Return the [x, y] coordinate for the center point of the cell that contains the specified text.  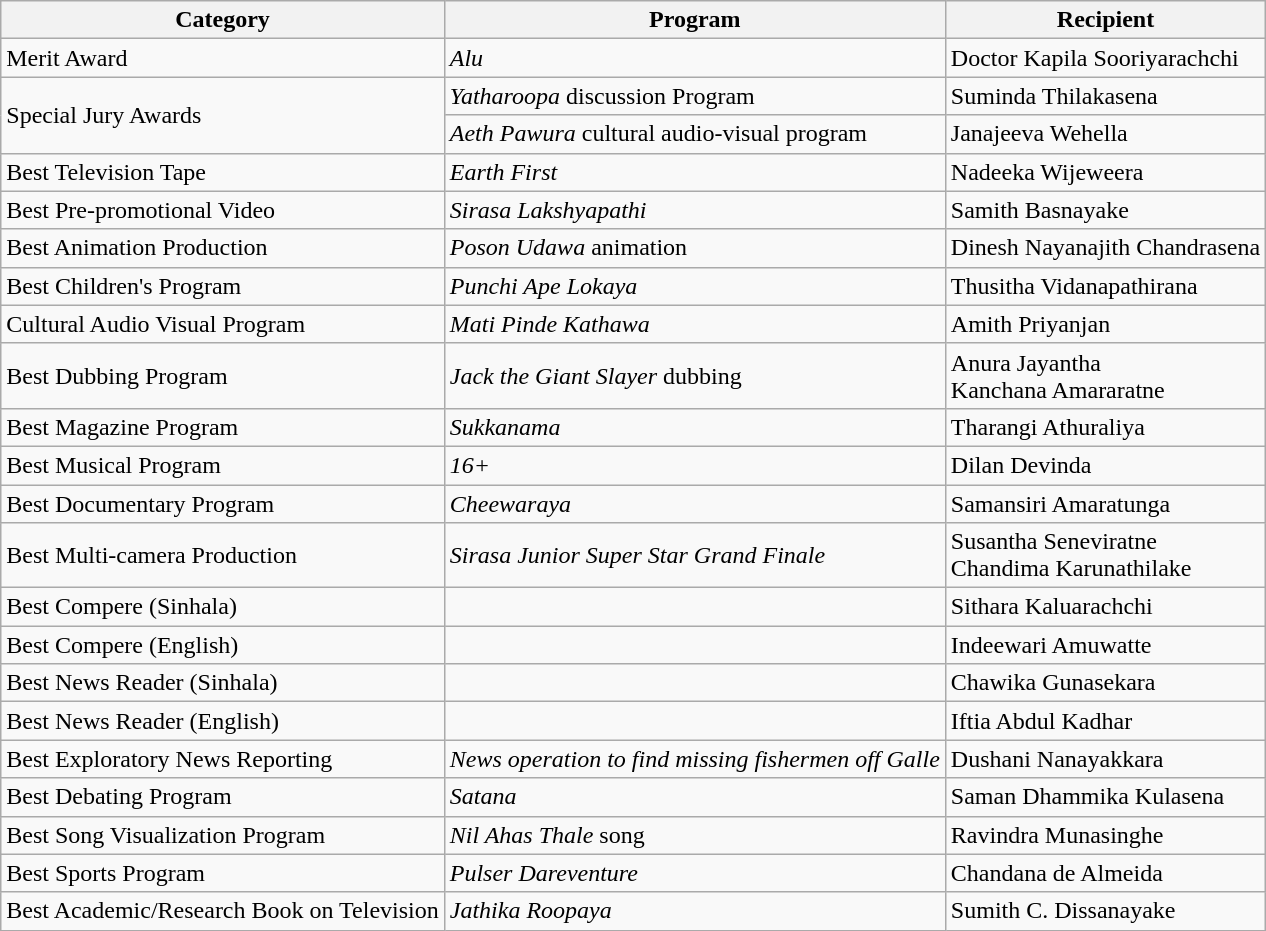
News operation to find missing fishermen off Galle [694, 759]
Satana [694, 797]
Cheewaraya [694, 503]
Dinesh Nayanajith Chandrasena [1105, 248]
Indeewari Amuwatte [1105, 645]
Suminda Thilakasena [1105, 96]
Doctor Kapila Sooriyarachchi [1105, 58]
Anura Jayantha Kanchana Amararatne [1105, 376]
Best Magazine Program [223, 427]
Ravindra Munasinghe [1105, 835]
Chandana de Almeida [1105, 873]
Best Sports Program [223, 873]
Program [694, 20]
Best Song Visualization Program [223, 835]
Sirasa Junior Super Star Grand Finale [694, 556]
Janajeeva Wehella [1105, 134]
Best Multi-camera Production [223, 556]
16+ [694, 465]
Best Musical Program [223, 465]
Best Compere (English) [223, 645]
Best Dubbing Program [223, 376]
Nil Ahas Thale song [694, 835]
Best Animation Production [223, 248]
Earth First [694, 172]
Recipient [1105, 20]
Sithara Kaluarachchi [1105, 607]
Aeth Pawura cultural audio-visual program [694, 134]
Merit Award [223, 58]
Poson Udawa animation [694, 248]
Punchi Ape Lokaya [694, 286]
Category [223, 20]
Sirasa Lakshyapathi [694, 210]
Best Compere (Sinhala) [223, 607]
Mati Pinde Kathawa [694, 324]
Special Jury Awards [223, 115]
Jathika Roopaya [694, 911]
Yatharoopa discussion Program [694, 96]
Thusitha Vidanapathirana [1105, 286]
Best Exploratory News Reporting [223, 759]
Best News Reader (English) [223, 721]
Amith Priyanjan [1105, 324]
Pulser Dareventure [694, 873]
Susantha Seneviratne Chandima Karunathilake [1105, 556]
Best News Reader (Sinhala) [223, 683]
Sukkanama [694, 427]
Samith Basnayake [1105, 210]
Dushani Nanayakkara [1105, 759]
Dilan Devinda [1105, 465]
Best Television Tape [223, 172]
Chawika Gunasekara [1105, 683]
Sumith C. Dissanayake [1105, 911]
Best Debating Program [223, 797]
Tharangi Athuraliya [1105, 427]
Saman Dhammika Kulasena [1105, 797]
Best Pre-promotional Video [223, 210]
Nadeeka Wijeweera [1105, 172]
Iftia Abdul Kadhar [1105, 721]
Best Children's Program [223, 286]
Best Documentary Program [223, 503]
Samansiri Amaratunga [1105, 503]
Jack the Giant Slayer dubbing [694, 376]
Alu [694, 58]
Cultural Audio Visual Program [223, 324]
Best Academic/Research Book on Television [223, 911]
